Search for the cell housing the specified text and yield its (x, y) center coordinate. 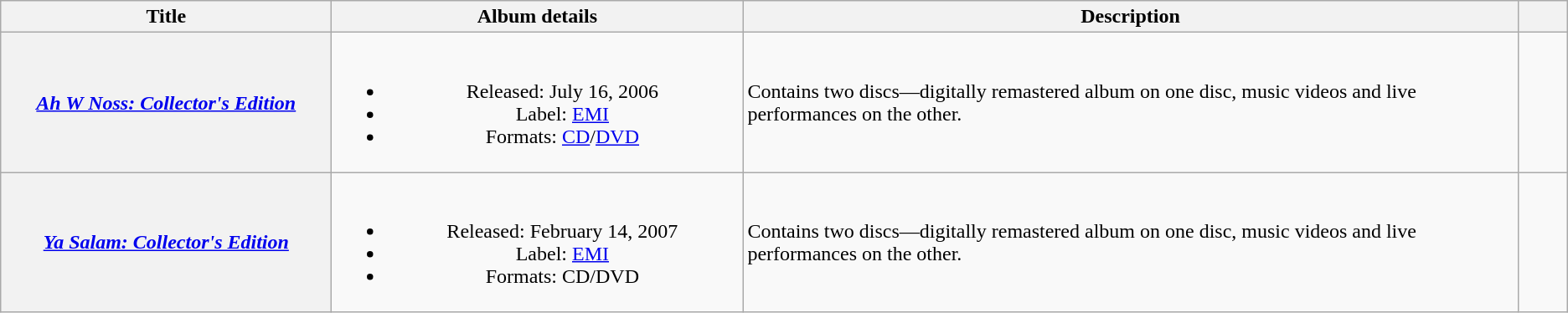
Released: July 16, 2006Label: EMIFormats: CD/DVD (538, 102)
Album details (538, 17)
Ah W Noss: Collector's Edition (166, 102)
Description (1131, 17)
Ya Salam: Collector's Edition (166, 243)
Title (166, 17)
Released: February 14, 2007Label: EMIFormats: CD/DVD (538, 243)
